Detect which cell encompasses the target text, then output its (x, y) center coordinate. 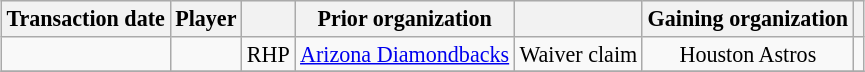
Gaining organization (748, 18)
Arizona Diamondbacks (404, 54)
RHP (268, 54)
Prior organization (404, 18)
Waiver claim (578, 54)
Transaction date (86, 18)
Player (206, 18)
Houston Astros (748, 54)
